Search for the cell housing the specified text and yield its [X, Y] center coordinate. 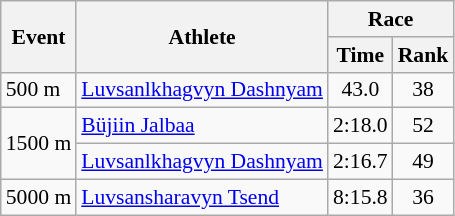
Event [38, 36]
43.0 [360, 90]
Time [360, 55]
49 [424, 162]
8:15.8 [360, 197]
52 [424, 126]
500 m [38, 90]
Race [390, 19]
36 [424, 197]
Rank [424, 55]
1500 m [38, 144]
2:16.7 [360, 162]
5000 m [38, 197]
38 [424, 90]
Luvsansharavyn Tsend [202, 197]
Büjiin Jalbaa [202, 126]
Athlete [202, 36]
2:18.0 [360, 126]
